Output the [X, Y] coordinate of the center of the cell containing the given text.  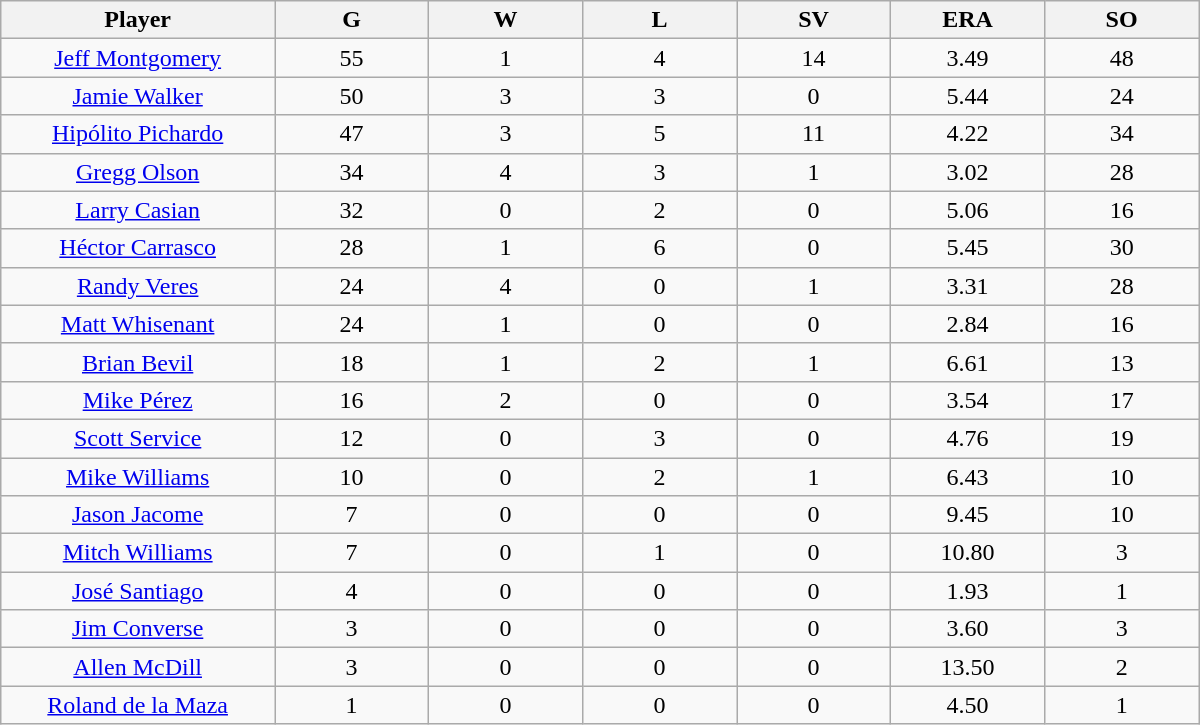
11 [814, 134]
Jamie Walker [138, 96]
Roland de la Maza [138, 705]
3.49 [968, 58]
Player [138, 20]
13 [1122, 362]
SV [814, 20]
Jeff Montgomery [138, 58]
Gregg Olson [138, 172]
4.76 [968, 438]
48 [1122, 58]
3.60 [968, 629]
6.61 [968, 362]
18 [352, 362]
L [660, 20]
2.84 [968, 324]
3.02 [968, 172]
1.93 [968, 591]
3.54 [968, 400]
ERA [968, 20]
Brian Bevil [138, 362]
G [352, 20]
5.44 [968, 96]
30 [1122, 248]
W [506, 20]
Larry Casian [138, 210]
55 [352, 58]
12 [352, 438]
5 [660, 134]
4.50 [968, 705]
Jason Jacome [138, 515]
4.22 [968, 134]
32 [352, 210]
13.50 [968, 667]
Mitch Williams [138, 553]
Matt Whisenant [138, 324]
Randy Veres [138, 286]
6.43 [968, 477]
Jim Converse [138, 629]
SO [1122, 20]
Mike Pérez [138, 400]
10.80 [968, 553]
17 [1122, 400]
Scott Service [138, 438]
47 [352, 134]
19 [1122, 438]
14 [814, 58]
Hipólito Pichardo [138, 134]
3.31 [968, 286]
Allen McDill [138, 667]
6 [660, 248]
5.45 [968, 248]
Héctor Carrasco [138, 248]
9.45 [968, 515]
50 [352, 96]
José Santiago [138, 591]
Mike Williams [138, 477]
5.06 [968, 210]
